Extract the (x, y) coordinate from the center of the cell holding the provided text.  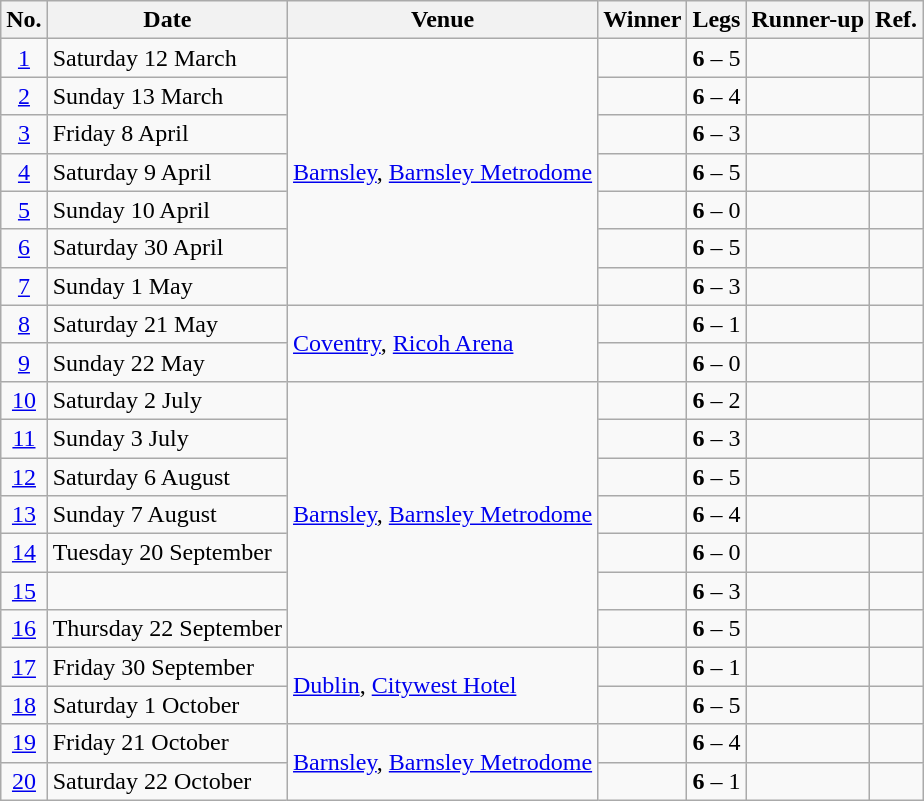
Thursday 22 September (167, 629)
12 (24, 477)
7 (24, 286)
14 (24, 553)
Ref. (896, 20)
Dublin, Citywest Hotel (443, 686)
16 (24, 629)
3 (24, 134)
6 (24, 248)
Winner (642, 20)
Friday 21 October (167, 743)
13 (24, 515)
Tuesday 20 September (167, 553)
Friday 30 September (167, 667)
6 – 2 (716, 400)
Saturday 30 April (167, 248)
Sunday 1 May (167, 286)
Sunday 10 April (167, 210)
Sunday 13 March (167, 96)
2 (24, 96)
Sunday 7 August (167, 515)
18 (24, 705)
Legs (716, 20)
Saturday 2 July (167, 400)
Venue (443, 20)
8 (24, 324)
Saturday 21 May (167, 324)
Saturday 1 October (167, 705)
Saturday 12 March (167, 58)
11 (24, 438)
1 (24, 58)
Friday 8 April (167, 134)
Runner-up (808, 20)
Saturday 9 April (167, 172)
4 (24, 172)
20 (24, 781)
Saturday 6 August (167, 477)
17 (24, 667)
9 (24, 362)
19 (24, 743)
Sunday 3 July (167, 438)
Date (167, 20)
No. (24, 20)
Coventry, Ricoh Arena (443, 343)
5 (24, 210)
Sunday 22 May (167, 362)
15 (24, 591)
Saturday 22 October (167, 781)
10 (24, 400)
